Search for the cell housing the specified text and yield its (x, y) center coordinate. 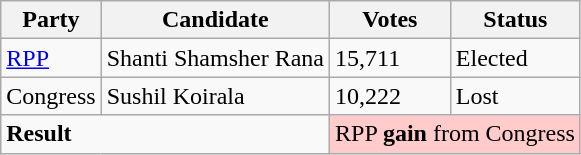
Lost (515, 96)
Congress (51, 96)
RPP (51, 58)
10,222 (390, 96)
Sushil Koirala (215, 96)
RPP gain from Congress (456, 134)
Party (51, 20)
Status (515, 20)
Candidate (215, 20)
Shanti Shamsher Rana (215, 58)
Result (166, 134)
Votes (390, 20)
15,711 (390, 58)
Elected (515, 58)
